Scan for the cell matching the given text and deliver its [X, Y] coordinate at center. 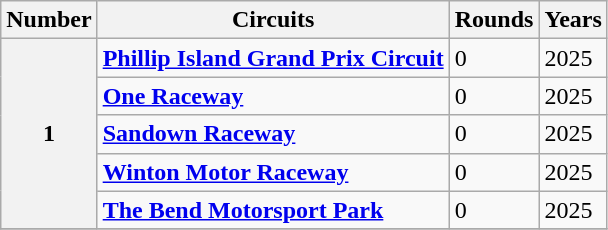
Years [573, 20]
Winton Motor Raceway [273, 172]
Phillip Island Grand Prix Circuit [273, 58]
Circuits [273, 20]
Sandown Raceway [273, 134]
Number [49, 20]
Rounds [494, 20]
The Bend Motorsport Park [273, 210]
One Raceway [273, 96]
1 [49, 134]
